Locate the cell with the specified text and output its [X, Y] center coordinate. 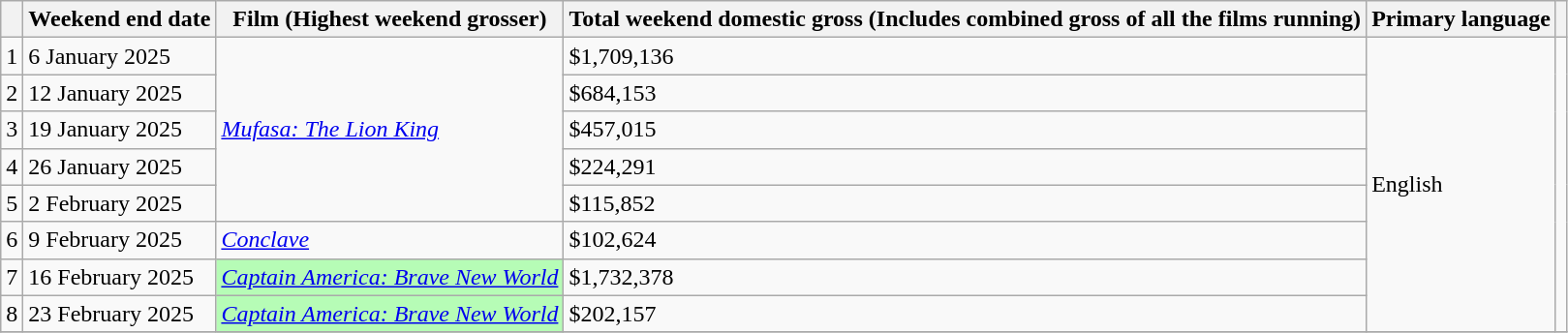
7 [12, 277]
$457,015 [965, 130]
6 January 2025 [120, 56]
5 [12, 203]
23 February 2025 [120, 314]
2 February 2025 [120, 203]
3 [12, 130]
2 [12, 93]
Mufasa: The Lion King [389, 130]
$684,153 [965, 93]
English [1461, 185]
$202,157 [965, 314]
$1,732,378 [965, 277]
1 [12, 56]
12 January 2025 [120, 93]
Film (Highest weekend grosser) [389, 19]
26 January 2025 [120, 166]
$115,852 [965, 203]
6 [12, 240]
$1,709,136 [965, 56]
8 [12, 314]
Weekend end date [120, 19]
4 [12, 166]
Primary language [1461, 19]
9 February 2025 [120, 240]
Conclave [389, 240]
19 January 2025 [120, 130]
$224,291 [965, 166]
Total weekend domestic gross (Includes combined gross of all the films running) [965, 19]
$102,624 [965, 240]
16 February 2025 [120, 277]
